Detect which cell encompasses the target text, then output its [x, y] center coordinate. 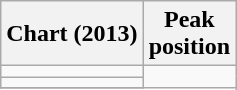
Chart (2013) [72, 34]
Peakposition [189, 34]
